Pinpoint the cell where the given text exists, returning its [X, Y] midpoint coordinate. 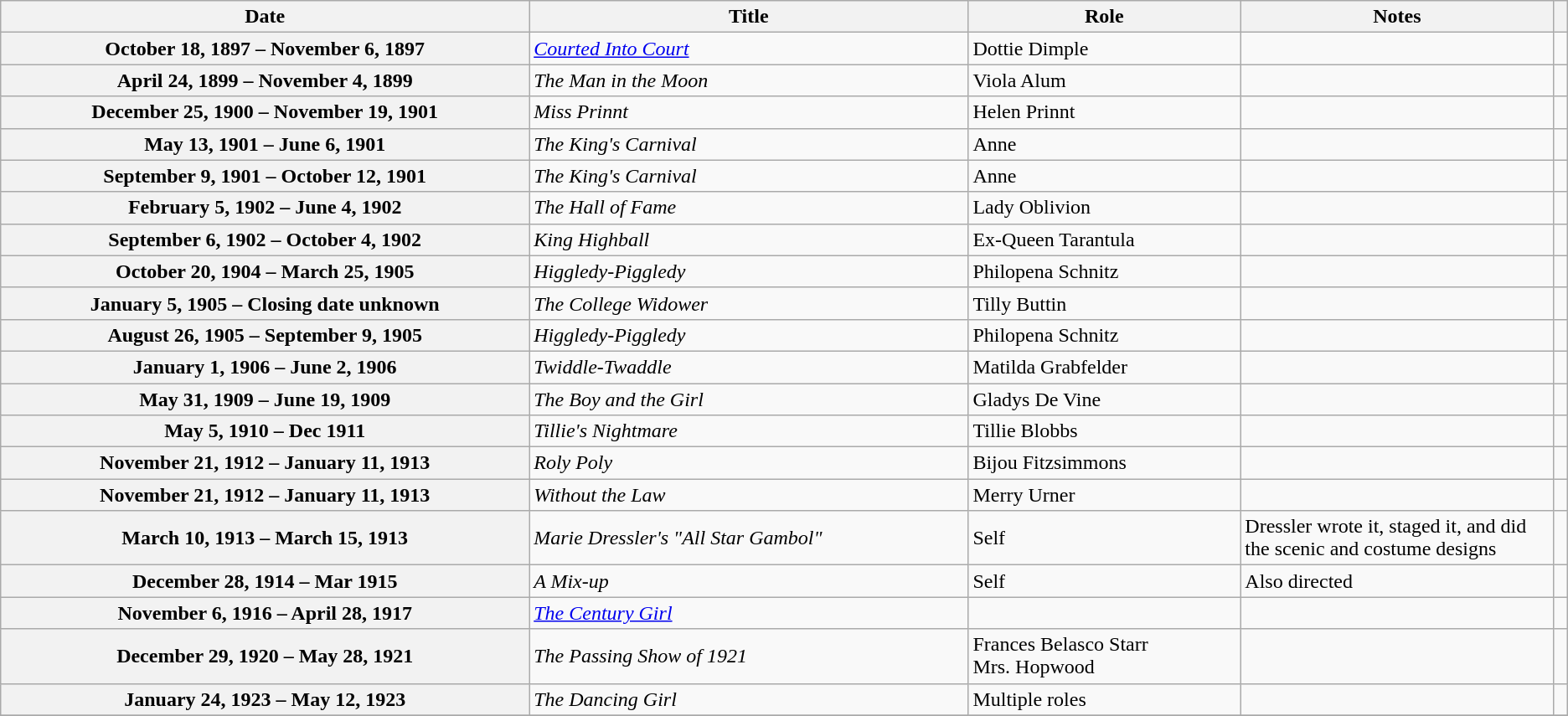
Courted Into Court [749, 49]
Title [749, 17]
Bijou Fitzsimmons [1104, 463]
The Dancing Girl [749, 699]
December 28, 1914 – Mar 1915 [265, 581]
Tillie Blobbs [1104, 431]
Ex-Queen Tarantula [1104, 240]
Helen Prinnt [1104, 112]
September 6, 1902 – October 4, 1902 [265, 240]
Gladys De Vine [1104, 399]
Dressler wrote it, staged it, and did the scenic and costume designs [1397, 538]
Tillie's Nightmare [749, 431]
The Passing Show of 1921 [749, 657]
The Man in the Moon [749, 80]
Also directed [1397, 581]
Viola Alum [1104, 80]
The Hall of Fame [749, 208]
February 5, 1902 – June 4, 1902 [265, 208]
Date [265, 17]
King Highball [749, 240]
Frances Belasco StarrMrs. Hopwood [1104, 657]
December 25, 1900 – November 19, 1901 [265, 112]
Roly Poly [749, 463]
October 20, 1904 – March 25, 1905 [265, 271]
A Mix-up [749, 581]
Multiple roles [1104, 699]
Matilda Grabfelder [1104, 367]
May 31, 1909 – June 19, 1909 [265, 399]
January 24, 1923 – May 12, 1923 [265, 699]
The Boy and the Girl [749, 399]
January 1, 1906 – June 2, 1906 [265, 367]
Tilly Buttin [1104, 303]
Lady Oblivion [1104, 208]
November 6, 1916 – April 28, 1917 [265, 613]
Notes [1397, 17]
Without the Law [749, 495]
January 5, 1905 – Closing date unknown [265, 303]
September 9, 1901 – October 12, 1901 [265, 176]
Twiddle-Twaddle [749, 367]
Dottie Dimple [1104, 49]
December 29, 1920 – May 28, 1921 [265, 657]
Miss Prinnt [749, 112]
The College Widower [749, 303]
May 13, 1901 – June 6, 1901 [265, 144]
May 5, 1910 – Dec 1911 [265, 431]
March 10, 1913 – March 15, 1913 [265, 538]
April 24, 1899 – November 4, 1899 [265, 80]
October 18, 1897 – November 6, 1897 [265, 49]
August 26, 1905 – September 9, 1905 [265, 335]
Role [1104, 17]
The Century Girl [749, 613]
Merry Urner [1104, 495]
Marie Dressler's "All Star Gambol" [749, 538]
